Output the (X, Y) coordinate of the center of the cell containing the given text.  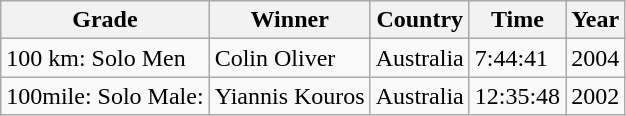
2002 (596, 96)
Year (596, 20)
12:35:48 (517, 96)
Winner (290, 20)
Grade (105, 20)
100mile: Solo Male: (105, 96)
Country (420, 20)
Yiannis Kouros (290, 96)
Time (517, 20)
2004 (596, 58)
Colin Oliver (290, 58)
100 km: Solo Men (105, 58)
7:44:41 (517, 58)
